Scan for the cell matching the given text and deliver its [x, y] coordinate at center. 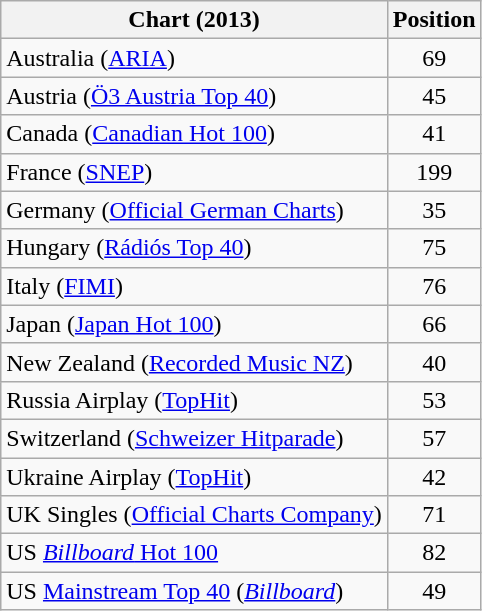
Ukraine Airplay (TopHit) [194, 477]
41 [434, 134]
199 [434, 172]
69 [434, 58]
35 [434, 210]
82 [434, 553]
49 [434, 591]
Canada (Canadian Hot 100) [194, 134]
Chart (2013) [194, 20]
Russia Airplay (TopHit) [194, 400]
42 [434, 477]
Position [434, 20]
66 [434, 324]
40 [434, 362]
Hungary (Rádiós Top 40) [194, 248]
US Mainstream Top 40 (Billboard) [194, 591]
Australia (ARIA) [194, 58]
71 [434, 515]
Germany (Official German Charts) [194, 210]
Italy (FIMI) [194, 286]
53 [434, 400]
Austria (Ö3 Austria Top 40) [194, 96]
France (SNEP) [194, 172]
UK Singles (Official Charts Company) [194, 515]
US Billboard Hot 100 [194, 553]
45 [434, 96]
Switzerland (Schweizer Hitparade) [194, 438]
57 [434, 438]
New Zealand (Recorded Music NZ) [194, 362]
75 [434, 248]
Japan (Japan Hot 100) [194, 324]
76 [434, 286]
